Identify which cell holds the provided text, then report its (X, Y) central coordinate. 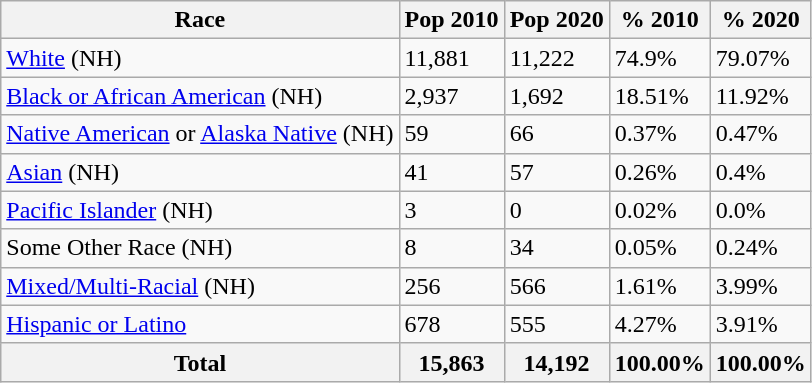
White (NH) (200, 58)
3.91% (760, 324)
66 (556, 134)
0.24% (760, 248)
11,881 (452, 58)
1,692 (556, 96)
0.0% (760, 210)
555 (556, 324)
1.61% (660, 286)
0.02% (660, 210)
0.4% (760, 172)
3.99% (760, 286)
Hispanic or Latino (200, 324)
0.26% (660, 172)
18.51% (660, 96)
0.05% (660, 248)
Black or African American (NH) (200, 96)
678 (452, 324)
2,937 (452, 96)
11.92% (760, 96)
57 (556, 172)
Pop 2010 (452, 20)
0.37% (660, 134)
4.27% (660, 324)
79.07% (760, 58)
Some Other Race (NH) (200, 248)
% 2010 (660, 20)
14,192 (556, 362)
59 (452, 134)
41 (452, 172)
Native American or Alaska Native (NH) (200, 134)
0 (556, 210)
Pacific Islander (NH) (200, 210)
566 (556, 286)
Total (200, 362)
256 (452, 286)
74.9% (660, 58)
0.47% (760, 134)
% 2020 (760, 20)
15,863 (452, 362)
Mixed/Multi-Racial (NH) (200, 286)
Pop 2020 (556, 20)
8 (452, 248)
11,222 (556, 58)
Race (200, 20)
34 (556, 248)
Asian (NH) (200, 172)
3 (452, 210)
